Find where the given text appears and provide that cell's center as (x, y) coordinate. 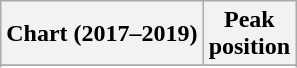
Chart (2017–2019) (102, 34)
Peak position (249, 34)
